Determine the [X, Y] coordinate at the center of the cell enclosing the given text.  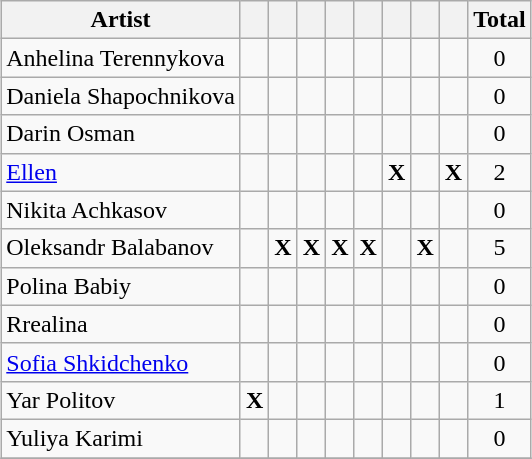
1 [500, 400]
Darin Osman [121, 134]
Anhelina Terennykova [121, 58]
Yuliya Karimi [121, 438]
Polina Babiy [121, 286]
Oleksandr Balabanov [121, 248]
Total [500, 20]
2 [500, 172]
5 [500, 248]
Ellen [121, 172]
Nikita Achkasov [121, 210]
Artist [121, 20]
Daniela Shapochnikova [121, 96]
Yar Politov [121, 400]
Rrealina [121, 324]
Sofia Shkidchenko [121, 362]
